From the cell containing the given text, extract its center point as [X, Y] coordinate. 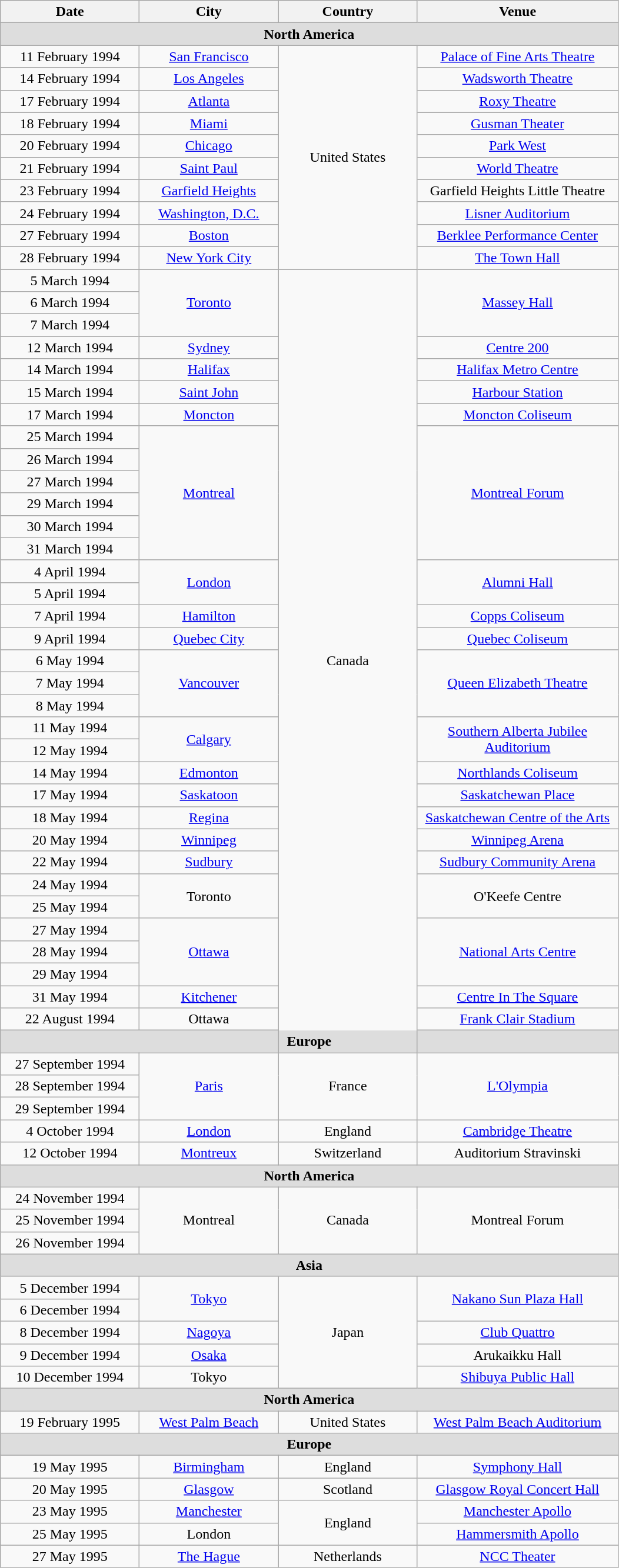
4 April 1994 [70, 571]
West Palm Beach Auditorium [518, 1422]
Manchester [209, 1512]
5 December 1994 [70, 1287]
31 May 1994 [70, 997]
24 May 1994 [70, 885]
Paris [209, 1086]
31 March 1994 [70, 549]
18 May 1994 [70, 818]
23 February 1994 [70, 191]
Vancouver [209, 683]
New York City [209, 258]
Miami [209, 124]
7 May 1994 [70, 683]
The Hague [209, 1556]
Atlanta [209, 101]
22 August 1994 [70, 1019]
6 December 1994 [70, 1310]
27 September 1994 [70, 1064]
22 May 1994 [70, 862]
San Francisco [209, 56]
Kitchener [209, 997]
7 March 1994 [70, 325]
Sudbury Community Arena [518, 862]
Switzerland [348, 1153]
14 May 1994 [70, 773]
19 February 1995 [70, 1422]
Harbour Station [518, 392]
28 February 1994 [70, 258]
Cambridge Theatre [518, 1131]
Palace of Fine Arts Theatre [518, 56]
Centre 200 [518, 348]
14 March 1994 [70, 370]
27 May 1995 [70, 1556]
West Palm Beach [209, 1422]
12 March 1994 [70, 348]
11 February 1994 [70, 56]
28 September 1994 [70, 1086]
26 March 1994 [70, 459]
27 March 1994 [70, 482]
Club Quattro [518, 1332]
L'Olympia [518, 1086]
29 March 1994 [70, 504]
Massey Hall [518, 303]
25 May 1995 [70, 1534]
Scotland [348, 1489]
17 March 1994 [70, 415]
Auditorium Stravinski [518, 1153]
Calgary [209, 739]
City [209, 12]
Edmonton [209, 773]
Wadsworth Theatre [518, 79]
12 May 1994 [70, 750]
Halifax [209, 370]
4 October 1994 [70, 1131]
7 April 1994 [70, 616]
28 May 1994 [70, 952]
5 March 1994 [70, 281]
Country [348, 12]
27 February 1994 [70, 235]
8 December 1994 [70, 1332]
Date [70, 12]
19 May 1995 [70, 1467]
Japan [348, 1332]
Netherlands [348, 1556]
6 May 1994 [70, 661]
Birmingham [209, 1467]
O'Keefe Centre [518, 896]
Montreux [209, 1153]
Centre In The Square [518, 997]
Winnipeg Arena [518, 840]
Boston [209, 235]
Glasgow Royal Concert Hall [518, 1489]
Saint John [209, 392]
20 May 1994 [70, 840]
Chicago [209, 146]
Saskatoon [209, 795]
National Arts Centre [518, 952]
NCC Theater [518, 1556]
14 February 1994 [70, 79]
25 November 1994 [70, 1220]
Southern Alberta Jubilee Auditorium [518, 739]
Washington, D.C. [209, 213]
Saskatchewan Place [518, 795]
5 April 1994 [70, 593]
France [348, 1086]
10 December 1994 [70, 1377]
15 March 1994 [70, 392]
6 March 1994 [70, 303]
29 May 1994 [70, 974]
8 May 1994 [70, 706]
17 February 1994 [70, 101]
Moncton [209, 415]
Roxy Theatre [518, 101]
Northlands Coliseum [518, 773]
Hamilton [209, 616]
Hammersmith Apollo [518, 1534]
Gusman Theater [518, 124]
9 April 1994 [70, 638]
Glasgow [209, 1489]
26 November 1994 [70, 1243]
Sudbury [209, 862]
Sydney [209, 348]
Manchester Apollo [518, 1512]
25 May 1994 [70, 907]
World Theatre [518, 168]
12 October 1994 [70, 1153]
Asia [309, 1265]
Nagoya [209, 1332]
Queen Elizabeth Theatre [518, 683]
17 May 1994 [70, 795]
Copps Coliseum [518, 616]
Regina [209, 818]
Shibuya Public Hall [518, 1377]
20 May 1995 [70, 1489]
29 September 1994 [70, 1109]
The Town Hall [518, 258]
Alumni Hall [518, 582]
Frank Clair Stadium [518, 1019]
24 February 1994 [70, 213]
Arukaikku Hall [518, 1355]
9 December 1994 [70, 1355]
Garfield Heights [209, 191]
Los Angeles [209, 79]
Saskatchewan Centre of the Arts [518, 818]
11 May 1994 [70, 728]
Quebec City [209, 638]
27 May 1994 [70, 929]
30 March 1994 [70, 526]
23 May 1995 [70, 1512]
24 November 1994 [70, 1198]
Garfield Heights Little Theatre [518, 191]
Park West [518, 146]
Osaka [209, 1355]
18 February 1994 [70, 124]
Saint Paul [209, 168]
Quebec Coliseum [518, 638]
Berklee Performance Center [518, 235]
Lisner Auditorium [518, 213]
25 March 1994 [70, 437]
20 February 1994 [70, 146]
Halifax Metro Centre [518, 370]
Symphony Hall [518, 1467]
Moncton Coliseum [518, 415]
21 February 1994 [70, 168]
Winnipeg [209, 840]
Venue [518, 12]
Nakano Sun Plaza Hall [518, 1299]
